For the text-containing cell, return its midpoint in [x, y] coordinate format. 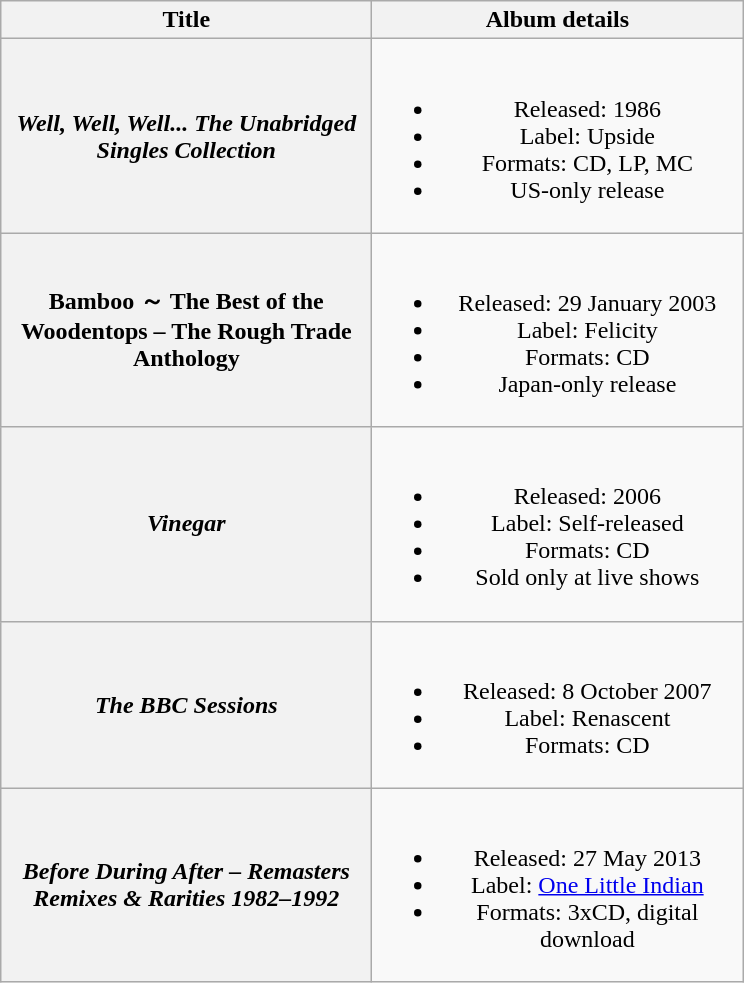
Before During After – Remasters Remixes & Rarities 1982–1992 [186, 885]
Released: 1986Label: UpsideFormats: CD, LP, MCUS-only release [558, 136]
Vinegar [186, 524]
Title [186, 20]
Released: 2006Label: Self-releasedFormats: CDSold only at live shows [558, 524]
Bamboo ～ The Best of the Woodentops – The Rough Trade Anthology [186, 330]
Released: 8 October 2007Label: RenascentFormats: CD [558, 704]
Released: 29 January 2003Label: FelicityFormats: CDJapan-only release [558, 330]
Released: 27 May 2013Label: One Little IndianFormats: 3xCD, digital download [558, 885]
Well, Well, Well... The Unabridged Singles Collection [186, 136]
Album details [558, 20]
The BBC Sessions [186, 704]
